Pinpoint the cell where the given text exists, returning its [X, Y] midpoint coordinate. 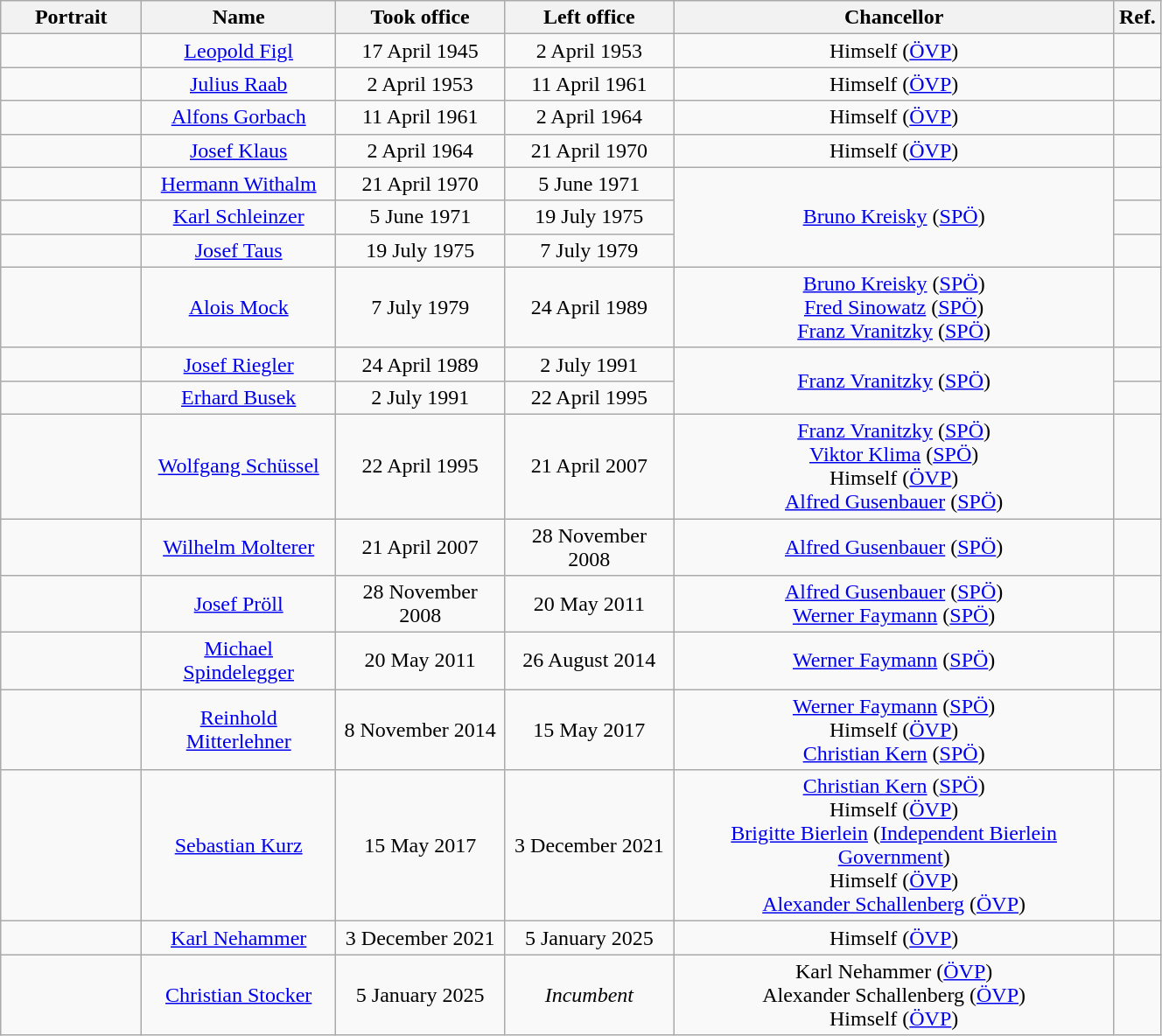
Franz Vranitzky (SPÖ) [894, 381]
Ref. [1137, 17]
26 August 2014 [590, 661]
Julius Raab [239, 84]
Alois Mock [239, 307]
Took office [420, 17]
Karl Nehammer [239, 938]
Karl Schleinzer [239, 217]
Chancellor [894, 17]
Christian Kern (SPÖ)Himself (ÖVP)Brigitte Bierlein (Independent Bierlein Government)Himself (ÖVP)Alexander Schallenberg (ÖVP) [894, 845]
Werner Faymann (SPÖ)Himself (ÖVP)Christian Kern (SPÖ) [894, 730]
Karl Nehammer (ÖVP)Alexander Schallenberg (ÖVP)Himself (ÖVP) [894, 995]
Josef Pröll [239, 604]
17 April 1945 [420, 51]
Reinhold Mitterlehner [239, 730]
Bruno Kreisky (SPÖ)Fred Sinowatz (SPÖ)Franz Vranitzky (SPÖ) [894, 307]
Christian Stocker [239, 995]
Franz Vranitzky (SPÖ)Viktor Klima (SPÖ)Himself (ÖVP)Alfred Gusenbauer (SPÖ) [894, 465]
Josef Riegler [239, 364]
Alfred Gusenbauer (SPÖ) [894, 546]
Wilhelm Molterer [239, 546]
Werner Faymann (SPÖ) [894, 661]
Name [239, 17]
Leopold Figl [239, 51]
Wolfgang Schüssel [239, 465]
Alfons Gorbach [239, 117]
Portrait [72, 17]
Hermann Withalm [239, 184]
Michael Spindelegger [239, 661]
Josef Taus [239, 250]
Sebastian Kurz [239, 845]
Erhard Busek [239, 397]
Bruno Kreisky (SPÖ) [894, 217]
Alfred Gusenbauer (SPÖ)Werner Faymann (SPÖ) [894, 604]
8 November 2014 [420, 730]
Left office [590, 17]
Josef Klaus [239, 150]
Incumbent [590, 995]
